For the text-containing cell, return its midpoint in (X, Y) coordinate format. 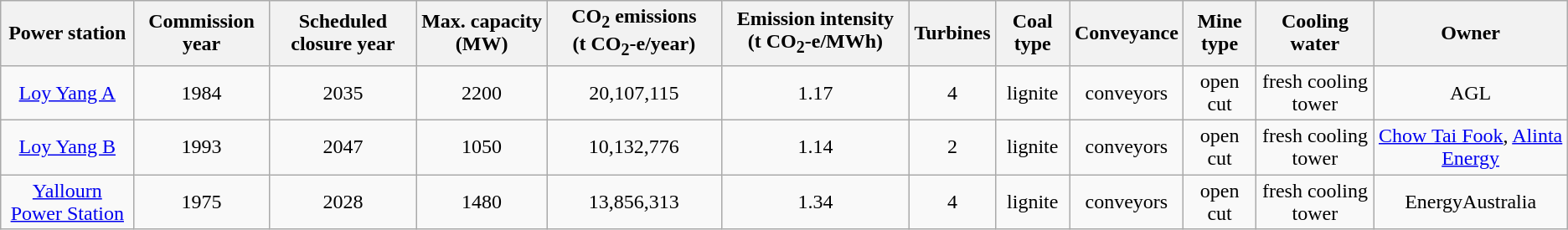
1.34 (816, 201)
1993 (201, 147)
2047 (343, 147)
Max. capacity (MW) (482, 33)
AGL (1471, 92)
Loy Yang A (67, 92)
Mine type (1220, 33)
1050 (482, 147)
2200 (482, 92)
CO2 emissions (t CO2-e/year) (634, 33)
1480 (482, 201)
1.14 (816, 147)
Chow Tai Fook, Alinta Energy (1471, 147)
Yallourn Power Station (67, 201)
Conveyance (1126, 33)
1984 (201, 92)
Loy Yang B (67, 147)
10,132,776 (634, 147)
Cooling water (1315, 33)
2 (952, 147)
EnergyAustralia (1471, 201)
20,107,115 (634, 92)
13,856,313 (634, 201)
Scheduled closure year (343, 33)
Turbines (952, 33)
2035 (343, 92)
Commission year (201, 33)
1975 (201, 201)
Emission intensity (t CO2-e/MWh) (816, 33)
1.17 (816, 92)
Power station (67, 33)
Coal type (1032, 33)
Owner (1471, 33)
2028 (343, 201)
